Return (x, y) of the center of cell containing provided text 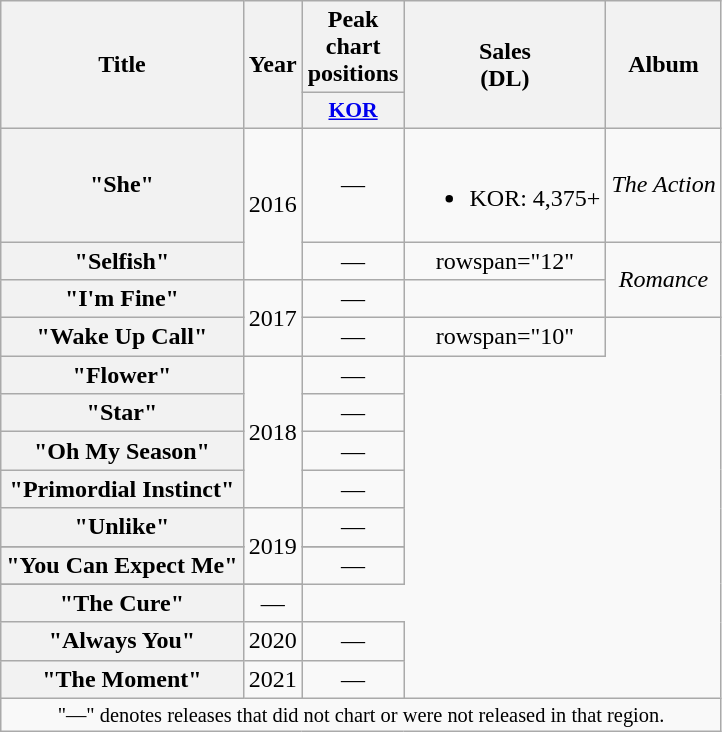
"Flower" (122, 375)
2017 (272, 318)
Peak chart positions (353, 47)
Sales(DL) (505, 65)
Title (122, 65)
Year (272, 65)
"The Cure" (122, 603)
2021 (272, 679)
"She" (122, 184)
"Selfish" (122, 261)
2018 (272, 432)
The Action (664, 184)
"Star" (122, 413)
2016 (272, 204)
"I'm Fine" (122, 299)
"Oh My Season" (122, 451)
rowspan="12" (505, 261)
Album (664, 65)
"—" denotes releases that did not chart or were not released in that region. (361, 715)
"You Can Expect Me" (122, 565)
2020 (272, 641)
"Always You" (122, 641)
Romance (664, 280)
"The Moment" (122, 679)
KOR: 4,375+ (505, 184)
rowspan="10" (505, 337)
"Wake Up Call" (122, 337)
"Unlike" (122, 527)
"Primordial Instinct" (122, 489)
KOR (353, 111)
2019 (272, 546)
